Provide the [X, Y] coordinate of the cell's center where the given text is located.  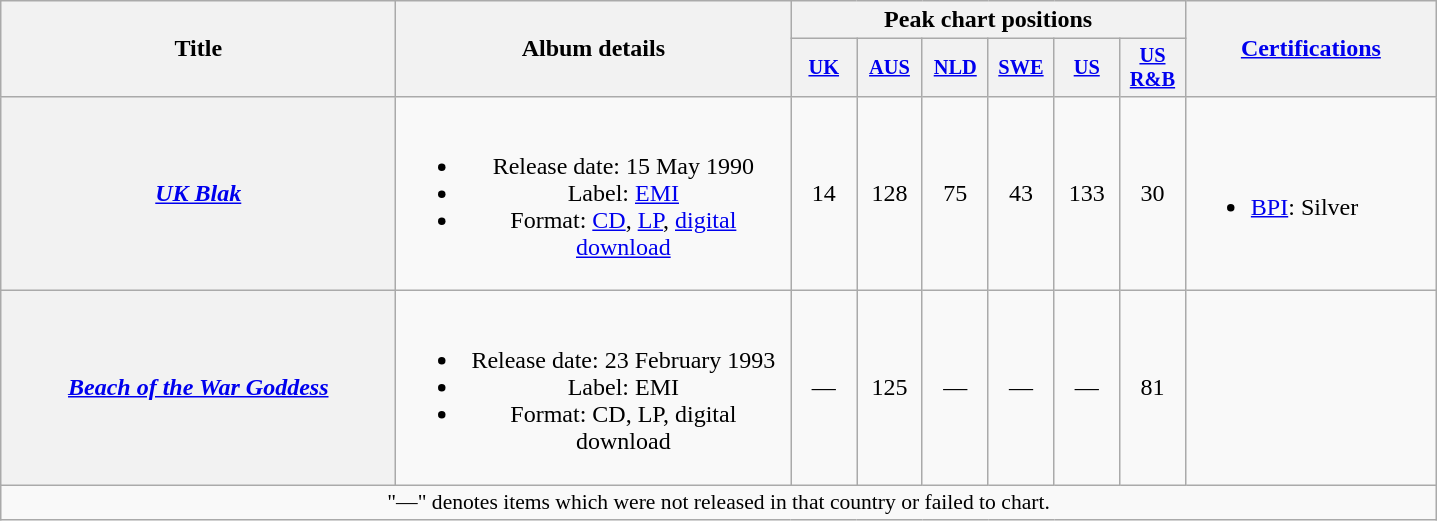
UK [824, 68]
Certifications [1310, 49]
14 [824, 193]
US [1087, 68]
SWE [1021, 68]
BPI: Silver [1310, 193]
UK Blak [198, 193]
US R&B [1153, 68]
Title [198, 49]
NLD [955, 68]
43 [1021, 193]
Album details [594, 49]
75 [955, 193]
Peak chart positions [988, 20]
125 [890, 388]
30 [1153, 193]
Release date: 23 February 1993Label: EMIFormat: CD, LP, digital download [594, 388]
Release date: 15 May 1990Label: EMIFormat: CD, LP, digital download [594, 193]
128 [890, 193]
"—" denotes items which were not released in that country or failed to chart. [719, 503]
AUS [890, 68]
133 [1087, 193]
Beach of the War Goddess [198, 388]
81 [1153, 388]
